Find where the given text appears and provide that cell's center as (x, y) coordinate. 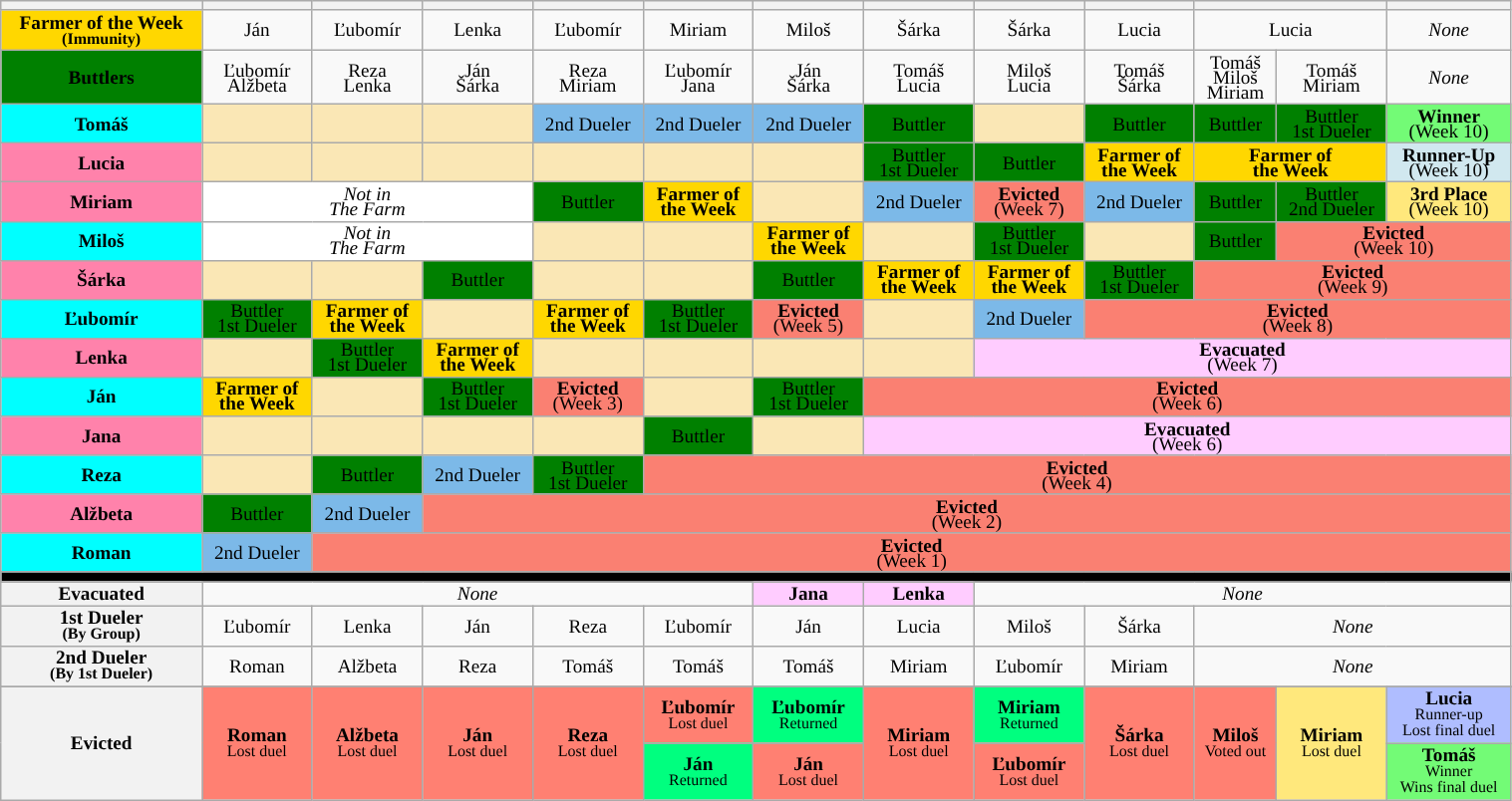
ĽubomírReturned (809, 715)
Evacuated (Week 7) (1242, 357)
RezaMiriam (588, 77)
TomášWinnerWins final duel (1449, 771)
Evicted (Week 6) (1187, 397)
1st Dueler(By Group) (102, 626)
MilošVoted out (1235, 743)
Evicted (Week 7) (1029, 201)
Evicted (Week 4) (1076, 474)
Evicted (102, 743)
Evicted (Week 3) (588, 397)
ŠárkaLost duel (1140, 743)
3rd Place (Week 10) (1449, 201)
MiriamReturned (1029, 715)
RezaLost duel (588, 743)
MilošLucia (1029, 77)
ĽubomírAlžbeta (257, 77)
Buttlers (102, 77)
Farmer of the Week(Immunity) (102, 30)
Evicted (Week 2) (967, 514)
Evicted (Week 5) (809, 319)
Evicted (Week 10) (1393, 241)
LuciaRunner-upLost final duel (1449, 715)
Evicted (Week 8) (1298, 319)
TomášŠárka (1140, 77)
AlžbetaLost duel (367, 743)
RomanLost duel (257, 743)
Evicted (Week 9) (1353, 279)
TomášMilošMiriam (1235, 77)
ĽubomírJana (698, 77)
Evacuated (Week 6) (1187, 436)
RezaLenka (367, 77)
Evacuated (102, 593)
TomášMiriam (1332, 77)
JánReturned (698, 771)
Buttler2nd Dueler (1332, 201)
2nd Dueler(By 1st Dueler) (102, 666)
Evicted (Week 1) (911, 552)
Winner (Week 10) (1449, 124)
TomášLucia (919, 77)
Runner-Up (Week 10) (1449, 163)
